Identify which cell holds the provided text, then report its [x, y] central coordinate. 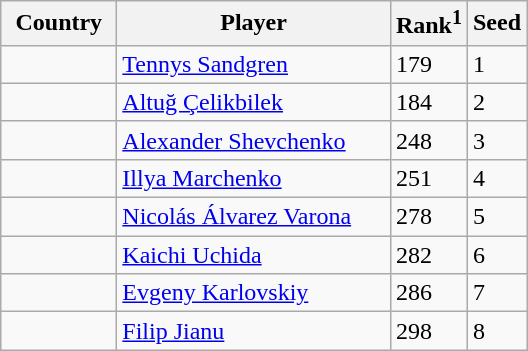
286 [428, 293]
Illya Marchenko [254, 178]
8 [496, 331]
Player [254, 24]
7 [496, 293]
298 [428, 331]
Filip Jianu [254, 331]
3 [496, 140]
Alexander Shevchenko [254, 140]
248 [428, 140]
Evgeny Karlovskiy [254, 293]
1 [496, 64]
Nicolás Álvarez Varona [254, 217]
179 [428, 64]
251 [428, 178]
Tennys Sandgren [254, 64]
6 [496, 255]
5 [496, 217]
Country [59, 24]
2 [496, 102]
Seed [496, 24]
Kaichi Uchida [254, 255]
278 [428, 217]
Altuğ Çelikbilek [254, 102]
184 [428, 102]
282 [428, 255]
Rank1 [428, 24]
4 [496, 178]
